Identify which cell holds the provided text, then report its [x, y] central coordinate. 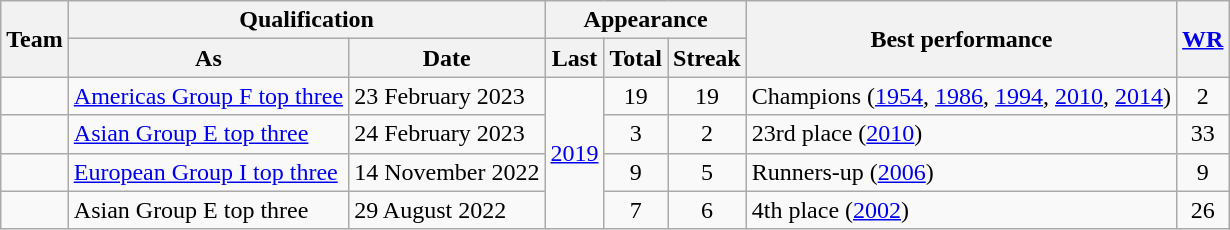
WR [1203, 39]
Appearance [646, 20]
6 [708, 210]
European Group I top three [208, 172]
Team [35, 39]
Streak [708, 58]
4th place (2002) [961, 210]
Total [636, 58]
23rd place (2010) [961, 134]
Last [574, 58]
33 [1203, 134]
29 August 2022 [447, 210]
Best performance [961, 39]
3 [636, 134]
24 February 2023 [447, 134]
As [208, 58]
26 [1203, 210]
23 February 2023 [447, 96]
7 [636, 210]
Champions (1954, 1986, 1994, 2010, 2014) [961, 96]
Qualification [306, 20]
Americas Group F top three [208, 96]
14 November 2022 [447, 172]
5 [708, 172]
Date [447, 58]
Runners-up (2006) [961, 172]
2019 [574, 153]
